Return [x, y] of the center of cell containing provided text 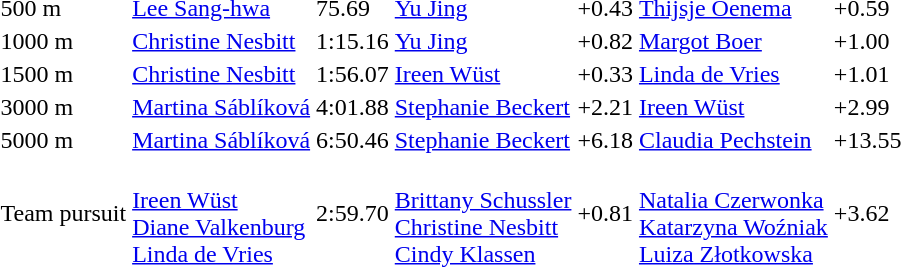
+0.82 [606, 41]
Linda de Vries [733, 74]
Yu Jing [483, 41]
Margot Boer [733, 41]
Claudia Pechstein [733, 140]
1:56.07 [353, 74]
+0.33 [606, 74]
4:01.88 [353, 107]
+6.18 [606, 140]
1:15.16 [353, 41]
+2.21 [606, 107]
6:50.46 [353, 140]
